Capture the cell that displays the provided text and extract its [X, Y] central coordinate. 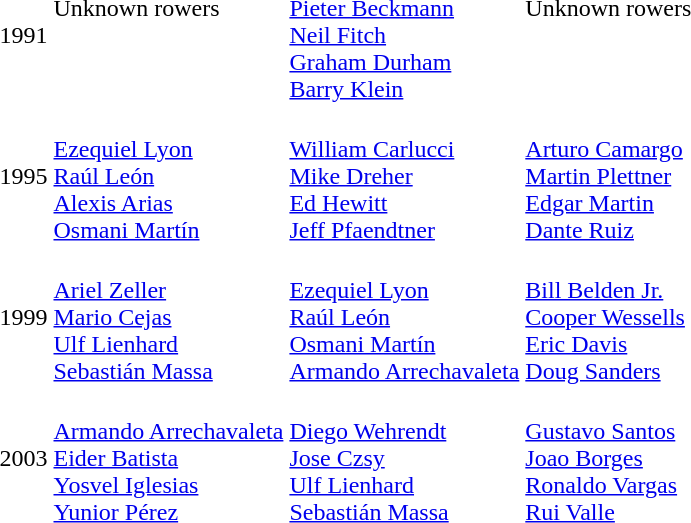
Ariel ZellerMario CejasUlf LienhardSebastián Massa [168, 317]
Ezequiel LyonRaúl LeónAlexis AriasOsmani Martín [168, 176]
William CarlucciMike DreherEd HewittJeff Pfaendtner [404, 176]
Ezequiel LyonRaúl LeónOsmani MartínArmando Arrechavaleta [404, 317]
